Output the (X, Y) coordinate of the center of the cell containing the given text.  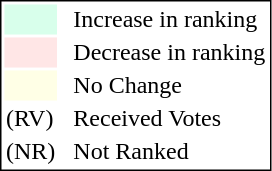
Not Ranked (170, 151)
Received Votes (170, 119)
Increase in ranking (170, 19)
No Change (170, 85)
(RV) (30, 119)
Decrease in ranking (170, 53)
(NR) (30, 151)
